Search for the cell housing the specified text and yield its (X, Y) center coordinate. 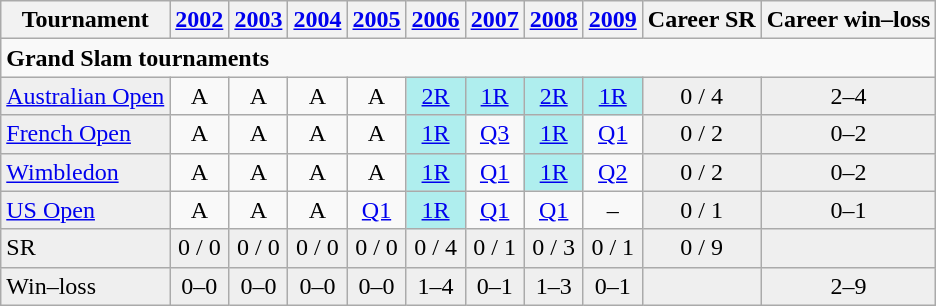
2009 (612, 20)
0 / 3 (554, 248)
Q3 (494, 134)
Win–loss (86, 286)
Q2 (612, 172)
Career SR (702, 20)
SR (86, 248)
Tournament (86, 20)
Wimbledon (86, 172)
Australian Open (86, 96)
2006 (436, 20)
– (612, 210)
2008 (554, 20)
US Open (86, 210)
1–3 (554, 286)
2007 (494, 20)
2–9 (848, 286)
2005 (376, 20)
2002 (200, 20)
Grand Slam tournaments (468, 58)
2–4 (848, 96)
2004 (318, 20)
French Open (86, 134)
2003 (258, 20)
0 / 9 (702, 248)
1–4 (436, 286)
Career win–loss (848, 20)
